Pinpoint the cell where the given text exists, returning its (x, y) midpoint coordinate. 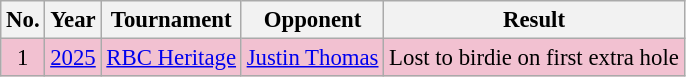
Lost to birdie on first extra hole (534, 58)
Tournament (171, 20)
No. (23, 20)
2025 (73, 58)
1 (23, 58)
RBC Heritage (171, 58)
Opponent (312, 20)
Result (534, 20)
Justin Thomas (312, 58)
Year (73, 20)
